Provide the (X, Y) coordinate of the cell's center where the given text is located.  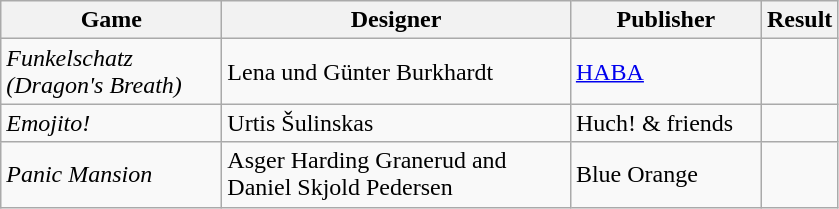
Urtis Šulinskas (396, 123)
Panic Mansion (112, 174)
Game (112, 20)
HABA (666, 72)
Lena und Günter Burkhardt (396, 72)
Result (799, 20)
Blue Orange (666, 174)
Designer (396, 20)
Huch! & friends (666, 123)
Emojito! (112, 123)
Funkelschatz (Dragon's Breath) (112, 72)
Publisher (666, 20)
Asger Harding Granerud and Daniel Skjold Pedersen (396, 174)
